Search for the cell housing the specified text and yield its (X, Y) center coordinate. 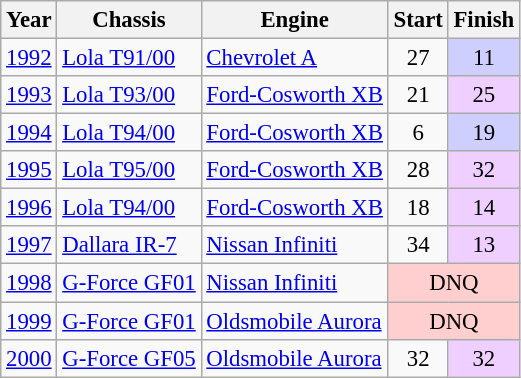
1998 (29, 283)
21 (418, 95)
6 (418, 133)
Chassis (129, 20)
1992 (29, 58)
1994 (29, 133)
18 (418, 208)
2000 (29, 358)
1995 (29, 170)
1999 (29, 321)
1996 (29, 208)
Chevrolet A (294, 58)
Engine (294, 20)
G-Force GF05 (129, 358)
34 (418, 245)
13 (484, 245)
Lola T93/00 (129, 95)
Year (29, 20)
Start (418, 20)
Lola T95/00 (129, 170)
19 (484, 133)
Lola T91/00 (129, 58)
11 (484, 58)
1997 (29, 245)
Dallara IR-7 (129, 245)
14 (484, 208)
28 (418, 170)
27 (418, 58)
Finish (484, 20)
1993 (29, 95)
25 (484, 95)
